Provide the [x, y] coordinate of the cell's center where the given text is located.  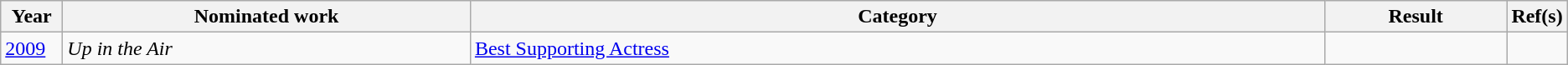
Nominated work [266, 17]
Result [1416, 17]
Up in the Air [266, 48]
Ref(s) [1537, 17]
Category [897, 17]
2009 [32, 48]
Year [32, 17]
Best Supporting Actress [897, 48]
